Locate the cell with the specified text and output its [X, Y] center coordinate. 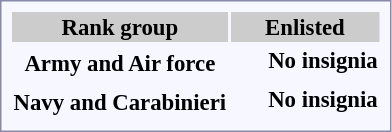
Enlisted [306, 27]
Navy and Carabinieri [120, 102]
Rank group [120, 27]
Army and Air force [120, 63]
